Find where the given text appears and provide that cell's center as (x, y) coordinate. 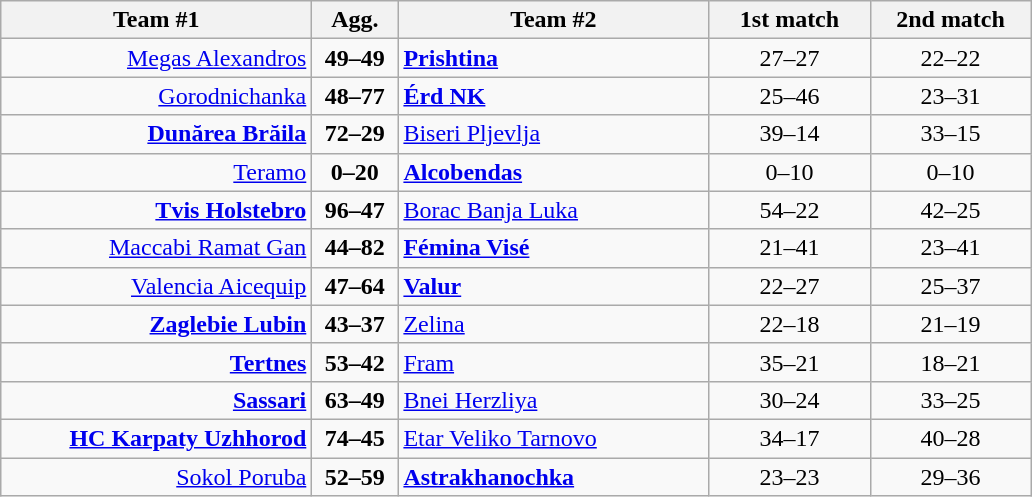
35–21 (790, 362)
Tertnes (156, 362)
Team #2 (554, 20)
Dunărea Brăila (156, 134)
53–42 (355, 362)
33–25 (950, 400)
Teramo (156, 172)
27–27 (790, 58)
39–14 (790, 134)
49–49 (355, 58)
54–22 (790, 210)
29–36 (950, 477)
Valur (554, 286)
Alcobendas (554, 172)
Sokol Poruba (156, 477)
Agg. (355, 20)
18–21 (950, 362)
43–37 (355, 324)
74–45 (355, 438)
1st match (790, 20)
Valencia Aicequip (156, 286)
21–19 (950, 324)
21–41 (790, 248)
Maccabi Ramat Gan (156, 248)
42–25 (950, 210)
Érd NK (554, 96)
Tvis Holstebro (156, 210)
96–47 (355, 210)
22–18 (790, 324)
Sassari (156, 400)
Biseri Pljevlja (554, 134)
63–49 (355, 400)
Gorodnichanka (156, 96)
HC Karpaty Uzhhorod (156, 438)
30–24 (790, 400)
Etar Veliko Tarnovo (554, 438)
40–28 (950, 438)
Zelina (554, 324)
2nd match (950, 20)
52–59 (355, 477)
Bnei Herzliya (554, 400)
22–22 (950, 58)
34–17 (790, 438)
33–15 (950, 134)
48–77 (355, 96)
72–29 (355, 134)
23–41 (950, 248)
Zaglebie Lubin (156, 324)
47–64 (355, 286)
44–82 (355, 248)
Megas Alexandros (156, 58)
Fémina Visé (554, 248)
Borac Banja Luka (554, 210)
Team #1 (156, 20)
22–27 (790, 286)
0–20 (355, 172)
25–37 (950, 286)
Fram (554, 362)
Astrakhanochka (554, 477)
23–23 (790, 477)
Prishtina (554, 58)
25–46 (790, 96)
23–31 (950, 96)
